Provide the (X, Y) coordinate of the cell's center where the given text is located.  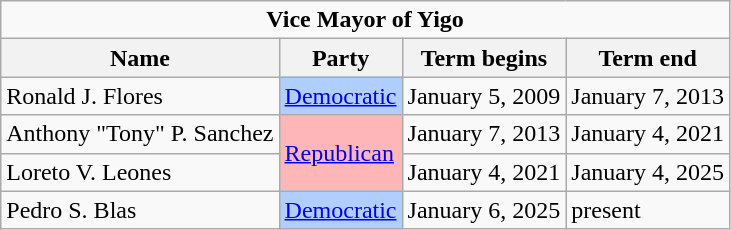
January 5, 2009 (484, 96)
January 4, 2025 (648, 172)
Name (140, 58)
Term begins (484, 58)
Party (340, 58)
Anthony "Tony" P. Sanchez (140, 134)
Term end (648, 58)
Pedro S. Blas (140, 210)
Vice Mayor of Yigo (366, 20)
Ronald J. Flores (140, 96)
present (648, 210)
January 6, 2025 (484, 210)
Republican (340, 153)
Loreto V. Leones (140, 172)
